From the cell containing the given text, extract its center point as [x, y] coordinate. 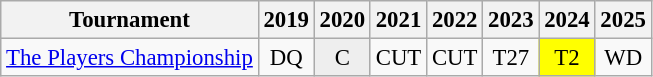
T27 [511, 58]
T2 [567, 58]
DQ [286, 58]
2020 [342, 20]
WD [623, 58]
C [342, 58]
2021 [398, 20]
2023 [511, 20]
2024 [567, 20]
2019 [286, 20]
2025 [623, 20]
2022 [455, 20]
The Players Championship [130, 58]
Tournament [130, 20]
